Capture the cell that displays the provided text and extract its (x, y) central coordinate. 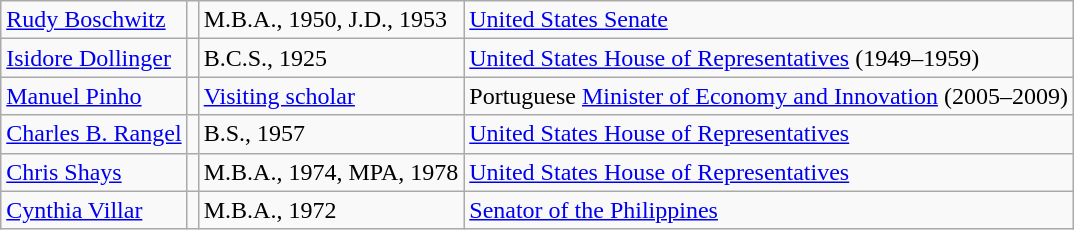
Cynthia Villar (94, 210)
M.B.A., 1950, J.D., 1953 (331, 20)
M.B.A., 1974, MPA, 1978 (331, 172)
Isidore Dollinger (94, 58)
B.C.S., 1925 (331, 58)
Chris Shays (94, 172)
United States House of Representatives (1949–1959) (769, 58)
Senator of the Philippines (769, 210)
B.S., 1957 (331, 134)
Rudy Boschwitz (94, 20)
United States Senate (769, 20)
Manuel Pinho (94, 96)
Visiting scholar (331, 96)
Portuguese Minister of Economy and Innovation (2005–2009) (769, 96)
M.B.A., 1972 (331, 210)
Charles B. Rangel (94, 134)
